Extract the (x, y) coordinate from the center of the cell holding the provided text.  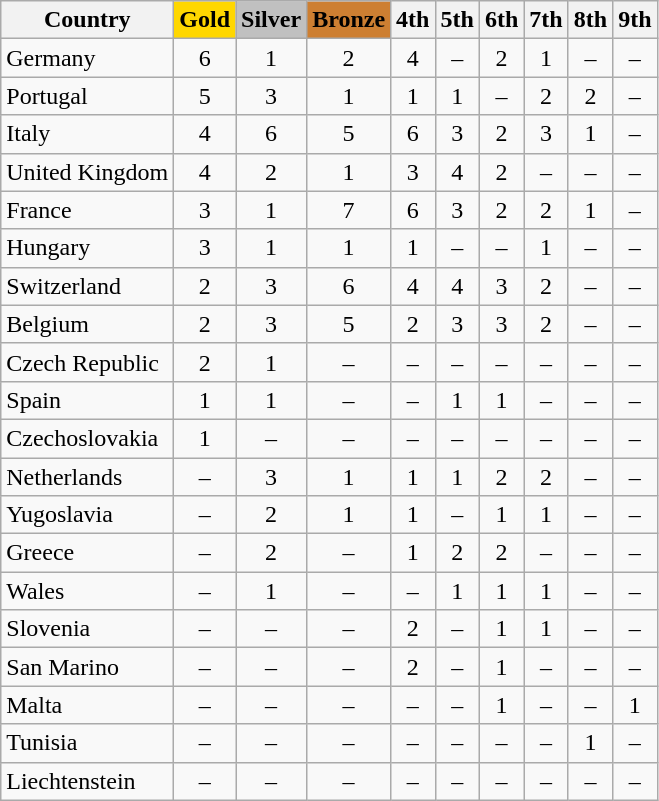
8th (590, 20)
San Marino (88, 667)
7th (546, 20)
Yugoslavia (88, 515)
Silver (272, 20)
Wales (88, 591)
Italy (88, 134)
Hungary (88, 248)
Czechoslovakia (88, 438)
Country (88, 20)
Greece (88, 553)
Switzerland (88, 286)
Malta (88, 705)
Netherlands (88, 477)
Germany (88, 58)
6th (501, 20)
9th (635, 20)
4th (413, 20)
5th (457, 20)
Tunisia (88, 743)
Slovenia (88, 629)
7 (349, 210)
Belgium (88, 324)
United Kingdom (88, 172)
Spain (88, 400)
Czech Republic (88, 362)
France (88, 210)
Portugal (88, 96)
Liechtenstein (88, 781)
Bronze (349, 20)
Gold (205, 20)
